Detect which cell encompasses the target text, then output its (x, y) center coordinate. 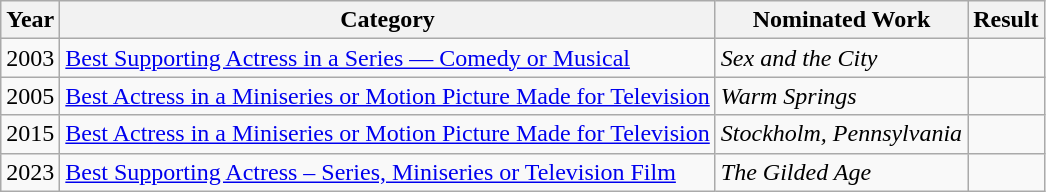
Result (1006, 20)
The Gilded Age (841, 172)
Best Supporting Actress – Series, Miniseries or Television Film (388, 172)
2003 (30, 58)
2015 (30, 134)
Best Supporting Actress in a Series — Comedy or Musical (388, 58)
Year (30, 20)
Stockholm, Pennsylvania (841, 134)
2023 (30, 172)
Sex and the City (841, 58)
Nominated Work (841, 20)
2005 (30, 96)
Warm Springs (841, 96)
Category (388, 20)
